For the text-containing cell, return its midpoint in (x, y) coordinate format. 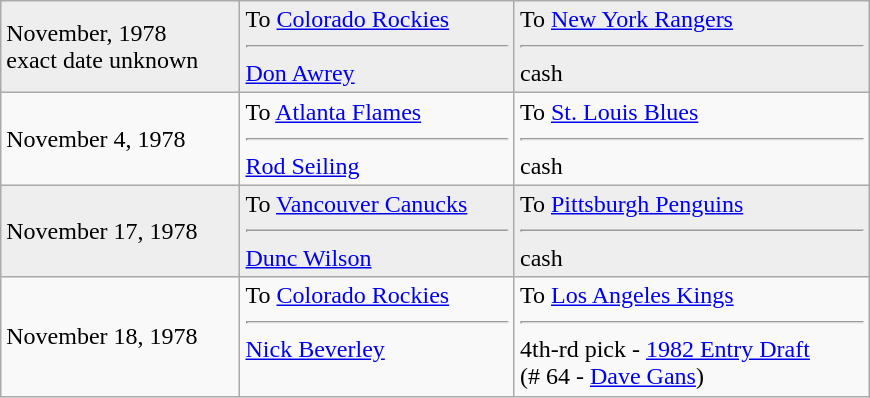
November, 1978exact date unknown (120, 47)
To Los Angeles Kings4th-rd pick - 1982 Entry Draft(# 64 - Dave Gans) (692, 336)
To Colorado RockiesDon Awrey (377, 47)
To Atlanta FlamesRod Seiling (377, 139)
November 17, 1978 (120, 231)
November 18, 1978 (120, 336)
To Colorado RockiesNick Beverley (377, 336)
To St. Louis Bluescash (692, 139)
To Pittsburgh Penguinscash (692, 231)
To New York Rangerscash (692, 47)
To Vancouver CanucksDunc Wilson (377, 231)
November 4, 1978 (120, 139)
